Capture the cell that displays the provided text and extract its (x, y) central coordinate. 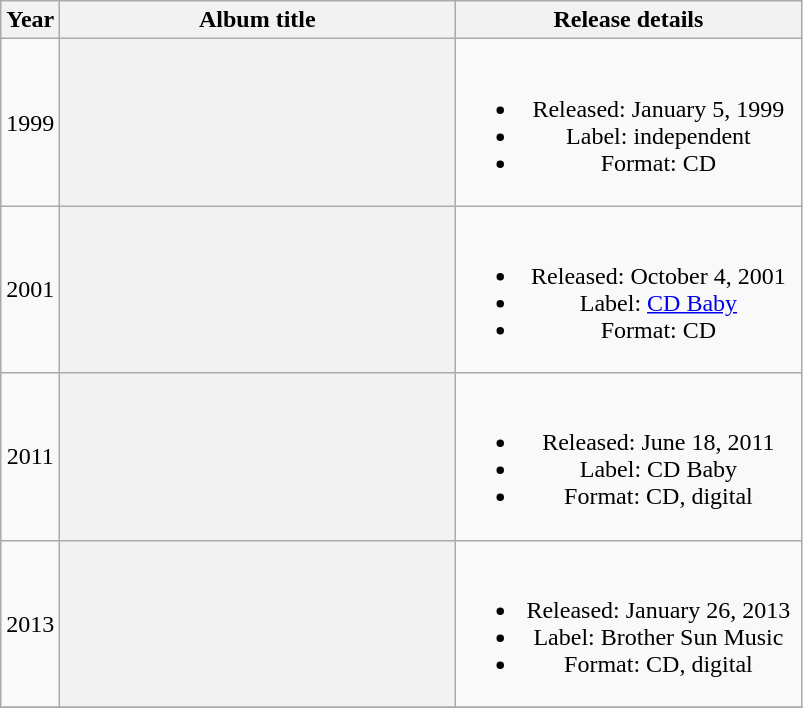
1999 (30, 122)
2013 (30, 624)
Released: October 4, 2001Label: CD BabyFormat: CD (628, 290)
2001 (30, 290)
Album title (258, 20)
Released: June 18, 2011Label: CD BabyFormat: CD, digital (628, 456)
Release details (628, 20)
Released: January 26, 2013Label: Brother Sun MusicFormat: CD, digital (628, 624)
2011 (30, 456)
Year (30, 20)
Released: January 5, 1999Label: independentFormat: CD (628, 122)
